Locate the cell with the specified text and output its [x, y] center coordinate. 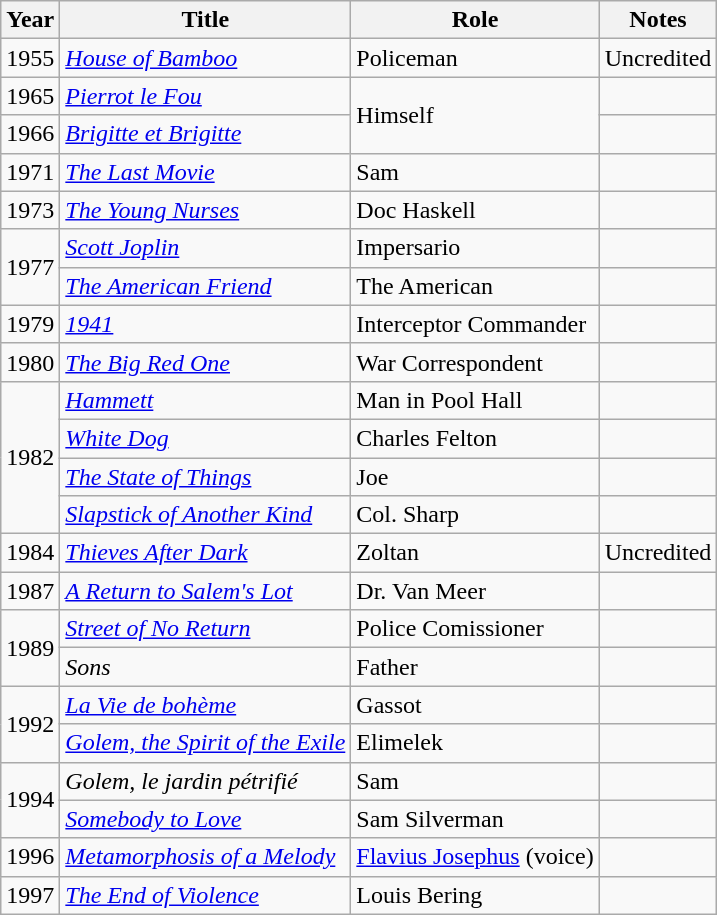
The American Friend [206, 286]
The Young Nurses [206, 210]
Sam Silverman [475, 819]
Man in Pool Hall [475, 400]
Notes [658, 20]
The State of Things [206, 477]
The Big Red One [206, 362]
Himself [475, 115]
House of Bamboo [206, 58]
1966 [30, 134]
1996 [30, 857]
Gassot [475, 705]
Slapstick of Another Kind [206, 515]
The Last Movie [206, 172]
Interceptor Commander [475, 324]
Dr. Van Meer [475, 591]
Thieves After Dark [206, 553]
1989 [30, 648]
Brigitte et Brigitte [206, 134]
Sons [206, 667]
1965 [30, 96]
Father [475, 667]
Year [30, 20]
1971 [30, 172]
Police Comissioner [475, 629]
Zoltan [475, 553]
1977 [30, 267]
Role [475, 20]
Doc Haskell [475, 210]
Metamorphosis of a Melody [206, 857]
The End of Violence [206, 895]
Elimelek [475, 743]
Somebody to Love [206, 819]
Louis Bering [475, 895]
Scott Joplin [206, 248]
Title [206, 20]
1994 [30, 800]
1982 [30, 457]
Street of No Return [206, 629]
1997 [30, 895]
1955 [30, 58]
Golem, the Spirit of the Exile [206, 743]
1973 [30, 210]
The American [475, 286]
Charles Felton [475, 438]
1980 [30, 362]
White Dog [206, 438]
1992 [30, 724]
Policeman [475, 58]
Impersario [475, 248]
Flavius Josephus (voice) [475, 857]
La Vie de bohème [206, 705]
Hammett [206, 400]
A Return to Salem's Lot [206, 591]
War Correspondent [475, 362]
1941 [206, 324]
1987 [30, 591]
Joe [475, 477]
Pierrot le Fou [206, 96]
Col. Sharp [475, 515]
1984 [30, 553]
Golem, le jardin pétrifié [206, 781]
1979 [30, 324]
